Detect which cell encompasses the target text, then output its [X, Y] center coordinate. 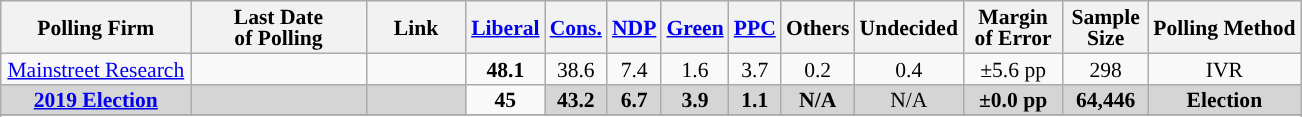
7.4 [634, 68]
Others [818, 27]
±0.0 pp [1013, 100]
±5.6 pp [1013, 68]
IVR [1224, 68]
Green [694, 27]
Cons. [576, 27]
Liberal [505, 27]
NDP [634, 27]
0.2 [818, 68]
PPC [755, 27]
1.1 [755, 100]
64,446 [1106, 100]
2019 Election [96, 100]
Last Dateof Polling [278, 27]
3.7 [755, 68]
SampleSize [1106, 27]
3.9 [694, 100]
0.4 [909, 68]
45 [505, 100]
43.2 [576, 100]
48.1 [505, 68]
298 [1106, 68]
38.6 [576, 68]
Mainstreet Research [96, 68]
Polling Firm [96, 27]
6.7 [634, 100]
Election [1224, 100]
Link [416, 27]
Polling Method [1224, 27]
Undecided [909, 27]
Marginof Error [1013, 27]
1.6 [694, 68]
